Scan for the cell matching the given text and deliver its [x, y] coordinate at center. 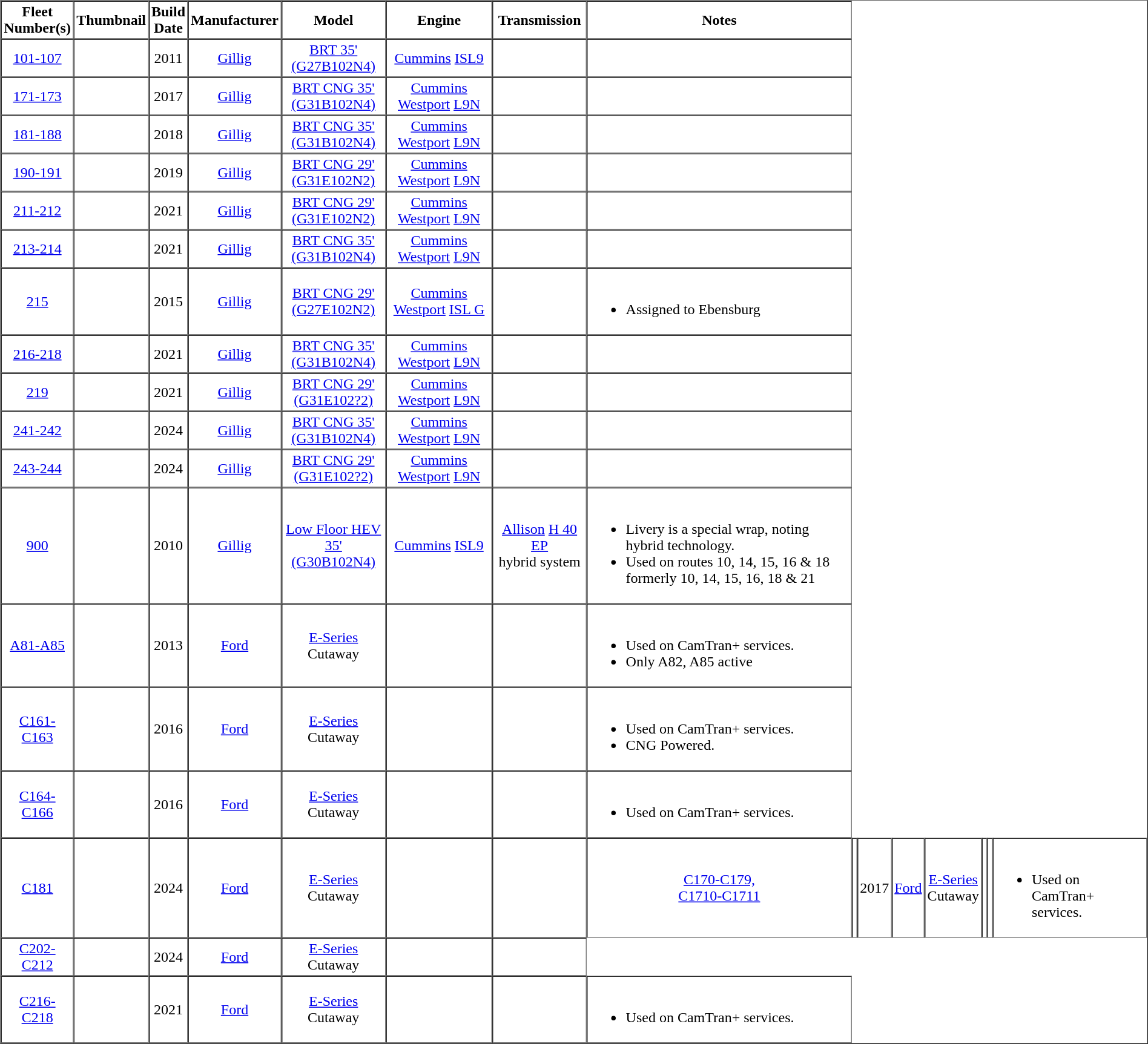
101-107 [38, 58]
C170-C179,C1710-C1711 [719, 887]
2018 [168, 134]
216-218 [38, 355]
Used on CamTran+ services.Only A82, A85 active [719, 646]
241-242 [38, 431]
Assigned to Ebensburg [719, 301]
Manufacturer [235, 21]
2015 [168, 301]
Transmission [539, 21]
BuildDate [168, 21]
Thumbnail [111, 21]
C216-C218 [38, 1010]
215 [38, 301]
C161-C163 [38, 729]
Model [333, 21]
2019 [168, 173]
Low Floor HEV 35'(G30B102N4) [333, 546]
BRT CNG 29'(G27E102N2) [333, 301]
Engine [439, 21]
Used on CamTran+ services.CNG Powered. [719, 729]
FleetNumber(s) [38, 21]
171-173 [38, 97]
900 [38, 546]
211-212 [38, 211]
C164-C166 [38, 805]
Cummins Westport ISL G [439, 301]
Allison H 40 EPhybrid system [539, 546]
2010 [168, 546]
C181 [38, 887]
2011 [168, 58]
Notes [719, 21]
190-191 [38, 173]
181-188 [38, 134]
C202-C212 [38, 957]
219 [38, 392]
BRT 35'(G27B102N4) [333, 58]
243-244 [38, 468]
Livery is a special wrap, noting hybrid technology.Used on routes 10, 14, 15, 16 & 18 formerly 10, 14, 15, 16, 18 & 21 [719, 546]
2013 [168, 646]
A81-A85 [38, 646]
213-214 [38, 249]
